Identify which cell holds the provided text, then report its [x, y] central coordinate. 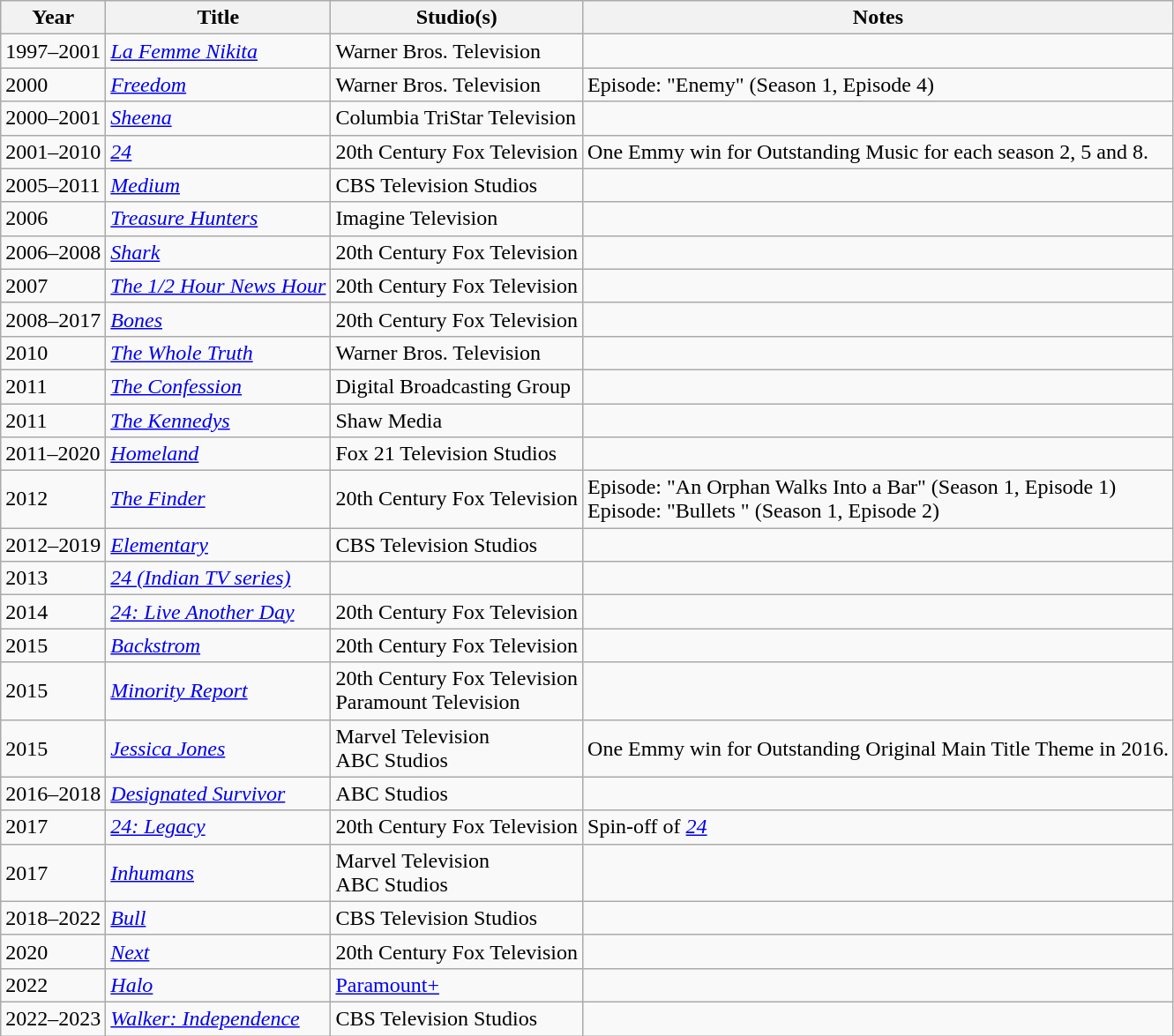
The Confession [219, 386]
Paramount+ [457, 985]
24: Live Another Day [219, 612]
20th Century Fox TelevisionParamount Television [457, 691]
2010 [53, 353]
Columbia TriStar Television [457, 118]
Jessica Jones [219, 748]
Treasure Hunters [219, 219]
Shaw Media [457, 421]
2012–2019 [53, 545]
Medium [219, 185]
2022–2023 [53, 1018]
ABC Studios [457, 794]
The Kennedys [219, 421]
2005–2011 [53, 185]
1997–2001 [53, 51]
2008–2017 [53, 319]
2001–2010 [53, 152]
Fox 21 Television Studios [457, 454]
Notes [879, 18]
Imagine Television [457, 219]
24 (Indian TV series) [219, 578]
Next [219, 951]
The Whole Truth [219, 353]
Year [53, 18]
2013 [53, 578]
Episode: "An Orphan Walks Into a Bar" (Season 1, Episode 1)Episode: "Bullets " (Season 1, Episode 2) [879, 499]
La Femme Nikita [219, 51]
The 1/2 Hour News Hour [219, 286]
The Finder [219, 499]
Spin-off of 24 [879, 827]
2007 [53, 286]
Backstrom [219, 645]
Elementary [219, 545]
24 [219, 152]
Bones [219, 319]
Inhumans [219, 873]
Bull [219, 918]
24: Legacy [219, 827]
2006–2008 [53, 252]
Homeland [219, 454]
Title [219, 18]
Designated Survivor [219, 794]
2018–2022 [53, 918]
Shark [219, 252]
Halo [219, 985]
Walker: Independence [219, 1018]
2020 [53, 951]
2022 [53, 985]
One Emmy win for Outstanding Music for each season 2, 5 and 8. [879, 152]
2014 [53, 612]
Studio(s) [457, 18]
Digital Broadcasting Group [457, 386]
2011–2020 [53, 454]
Episode: "Enemy" (Season 1, Episode 4) [879, 85]
Sheena [219, 118]
2000 [53, 85]
One Emmy win for Outstanding Original Main Title Theme in 2016. [879, 748]
Freedom [219, 85]
2012 [53, 499]
Minority Report [219, 691]
2016–2018 [53, 794]
2006 [53, 219]
2000–2001 [53, 118]
